From the cell containing the given text, extract its center point as (X, Y) coordinate. 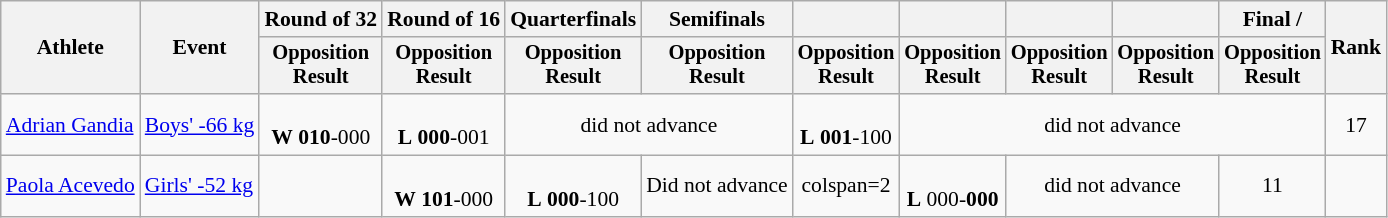
L 000-100 (573, 186)
W 010-000 (320, 124)
colspan=2 (846, 186)
Boys' -66 kg (200, 124)
Round of 32 (320, 19)
L 001-100 (846, 124)
Quarterfinals (573, 19)
Event (200, 48)
Did not advance (717, 186)
Athlete (70, 48)
Girls' -52 kg (200, 186)
W 101-000 (444, 186)
Round of 16 (444, 19)
Final / (1272, 19)
Paola Acevedo (70, 186)
Adrian Gandia (70, 124)
Semifinals (717, 19)
17 (1356, 124)
Rank (1356, 48)
L 000-000 (952, 186)
L 000-001 (444, 124)
11 (1272, 186)
